Find where the given text appears and provide that cell's center as (x, y) coordinate. 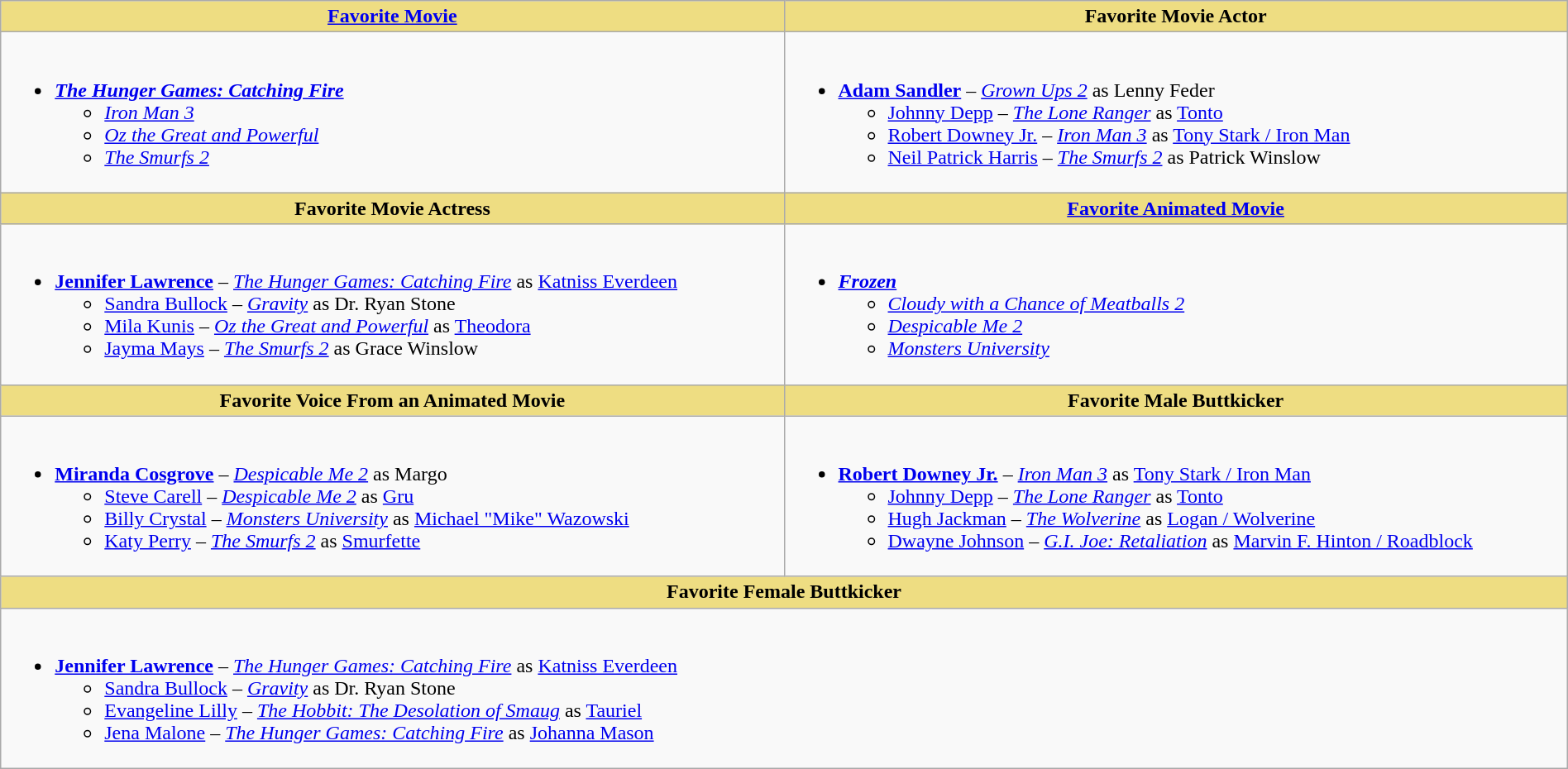
Favorite Movie Actress (392, 208)
Favorite Animated Movie (1176, 208)
Favorite Male Buttkicker (1176, 400)
Favorite Female Buttkicker (784, 592)
Favorite Voice From an Animated Movie (392, 400)
The Hunger Games: Catching FireIron Man 3Oz the Great and PowerfulThe Smurfs 2 (392, 112)
FrozenCloudy with a Chance of Meatballs 2Despicable Me 2Monsters University (1176, 304)
Favorite Movie Actor (1176, 17)
Favorite Movie (392, 17)
